Detect which cell encompasses the target text, then output its [x, y] center coordinate. 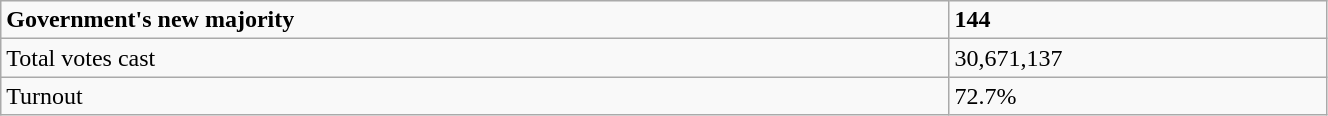
144 [1138, 20]
Total votes cast [475, 58]
72.7% [1138, 96]
Turnout [475, 96]
30,671,137 [1138, 58]
Government's new majority [475, 20]
